Provide the [X, Y] coordinate of the cell's center where the given text is located.  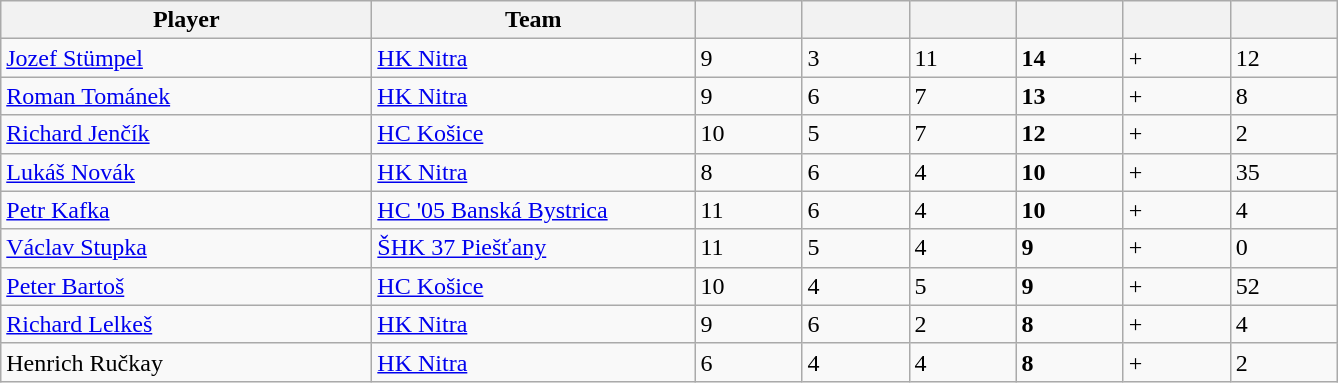
0 [1284, 248]
Václav Stupka [186, 248]
Richard Jenčík [186, 134]
Henrich Ručkay [186, 362]
3 [856, 58]
52 [1284, 286]
ŠHK 37 Piešťany [534, 248]
HC '05 Banská Bystrica [534, 210]
Richard Lelkeš [186, 324]
14 [1070, 58]
Roman Tománek [186, 96]
35 [1284, 172]
Jozef Stümpel [186, 58]
Peter Bartoš [186, 286]
Team [534, 20]
Lukáš Novák [186, 172]
Player [186, 20]
13 [1070, 96]
Petr Kafka [186, 210]
